Return the [X, Y] coordinate for the center point of the cell that contains the specified text.  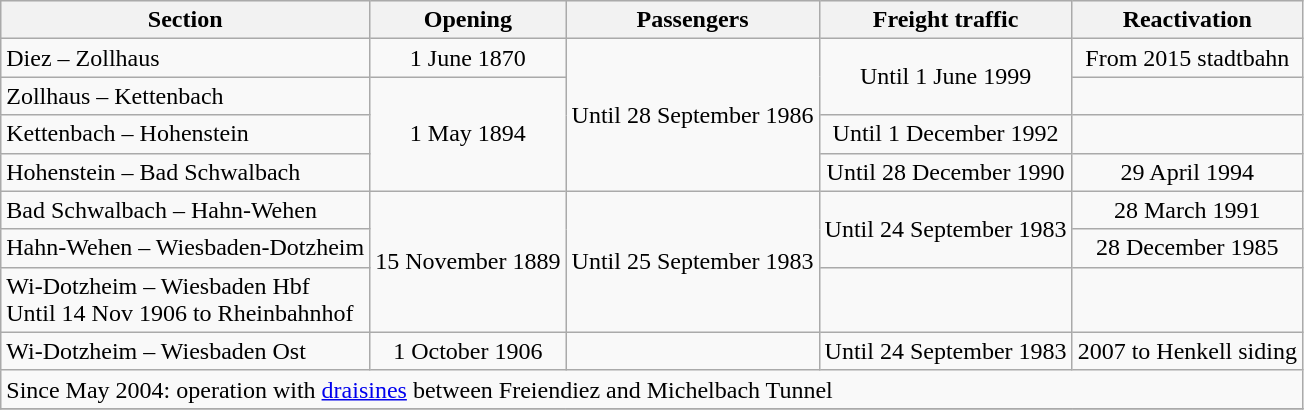
Section [186, 20]
2007 to Henkell siding [1187, 351]
From 2015 stadtbahn [1187, 58]
Freight traffic [946, 20]
Until 28 September 1986 [692, 115]
Until 28 December 1990 [946, 172]
28 March 1991 [1187, 210]
15 November 1889 [468, 262]
29 April 1994 [1187, 172]
Hahn-Wehen – Wiesbaden-Dotzheim [186, 248]
1 October 1906 [468, 351]
28 December 1985 [1187, 248]
1 June 1870 [468, 58]
Wi-Dotzheim – Wiesbaden HbfUntil 14 Nov 1906 to Rheinbahnhof [186, 300]
Passengers [692, 20]
Until 1 December 1992 [946, 134]
Opening [468, 20]
Hohenstein – Bad Schwalbach [186, 172]
Until 1 June 1999 [946, 77]
Kettenbach – Hohenstein [186, 134]
Until 25 September 1983 [692, 262]
Wi-Dotzheim – Wiesbaden Ost [186, 351]
Since May 2004: operation with draisines between Freiendiez and Michelbach Tunnel [652, 389]
Bad Schwalbach – Hahn-Wehen [186, 210]
Zollhaus – Kettenbach [186, 96]
Reactivation [1187, 20]
1 May 1894 [468, 134]
Diez – Zollhaus [186, 58]
